Provide the (X, Y) coordinate of the cell's center where the given text is located.  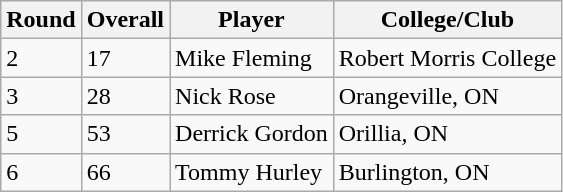
Orillia, ON (447, 134)
3 (41, 96)
College/Club (447, 20)
Overall (125, 20)
53 (125, 134)
Player (252, 20)
Round (41, 20)
2 (41, 58)
Mike Fleming (252, 58)
Nick Rose (252, 96)
6 (41, 172)
66 (125, 172)
Orangeville, ON (447, 96)
Robert Morris College (447, 58)
17 (125, 58)
Tommy Hurley (252, 172)
5 (41, 134)
Burlington, ON (447, 172)
28 (125, 96)
Derrick Gordon (252, 134)
